Output the (X, Y) coordinate of the center of the cell containing the given text.  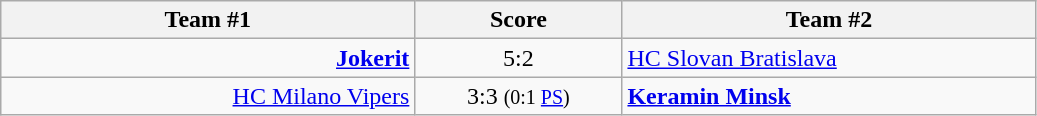
Team #1 (208, 20)
Jokerit (208, 58)
HC Milano Vipers (208, 96)
5:2 (518, 58)
3:3 (0:1 PS) (518, 96)
Score (518, 20)
Keramin Minsk (829, 96)
Team #2 (829, 20)
HC Slovan Bratislava (829, 58)
